Extract the [X, Y] coordinate from the center of the cell holding the provided text.  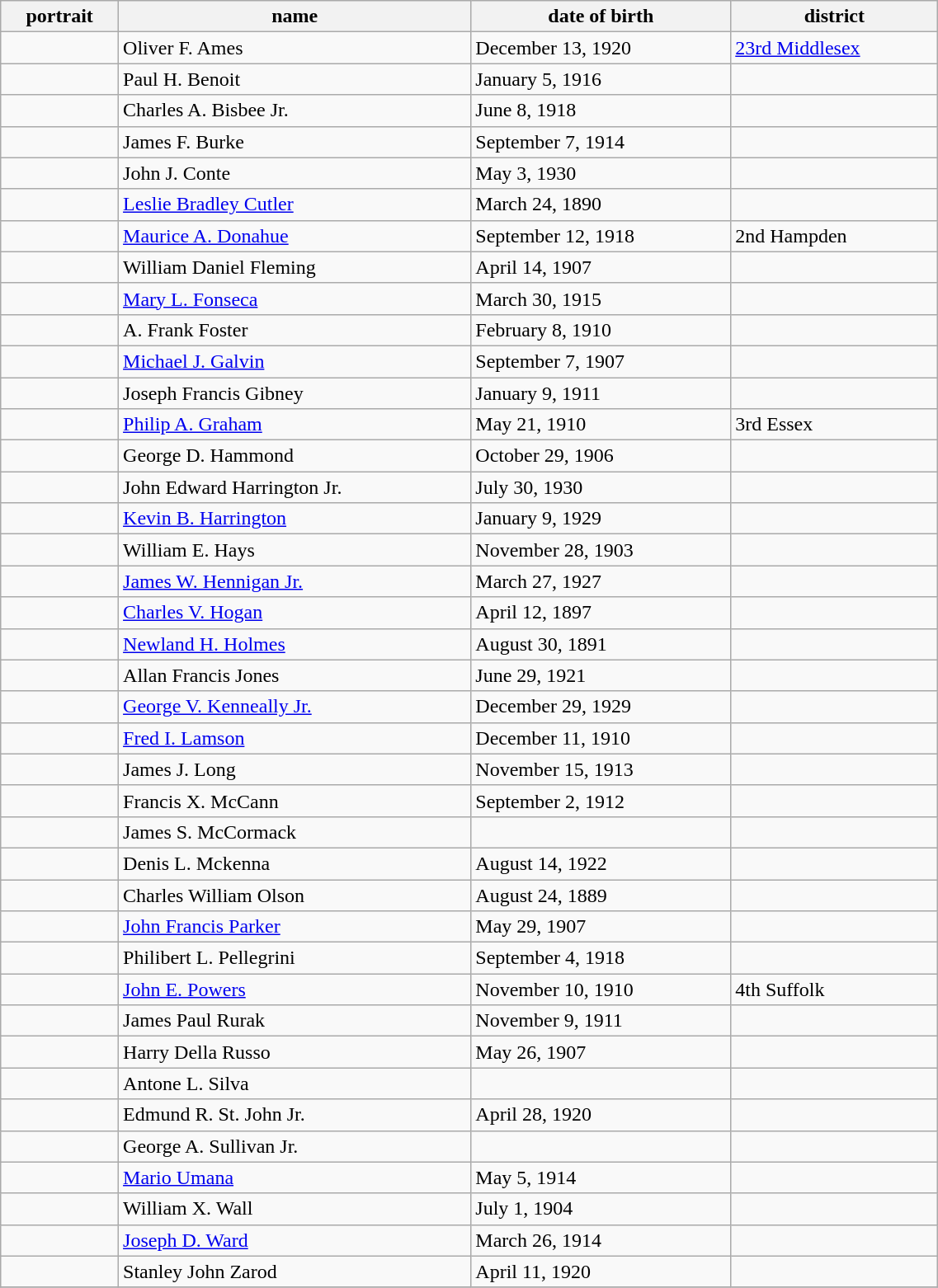
Mary L. Fonseca [295, 298]
James Paul Rurak [295, 1021]
July 30, 1930 [601, 487]
December 13, 1920 [601, 48]
Paul H. Benoit [295, 79]
portrait [59, 16]
March 27, 1927 [601, 581]
November 9, 1911 [601, 1021]
August 14, 1922 [601, 863]
January 9, 1929 [601, 519]
April 28, 1920 [601, 1115]
Mario Umana [295, 1178]
September 2, 1912 [601, 801]
May 3, 1930 [601, 173]
John J. Conte [295, 173]
John E. Powers [295, 990]
name [295, 16]
Edmund R. St. John Jr. [295, 1115]
Denis L. Mckenna [295, 863]
December 11, 1910 [601, 738]
September 7, 1907 [601, 361]
May 21, 1910 [601, 425]
Stanley John Zarod [295, 1272]
4th Suffolk [835, 990]
Oliver F. Ames [295, 48]
June 29, 1921 [601, 675]
April 14, 1907 [601, 267]
December 29, 1929 [601, 707]
August 30, 1891 [601, 644]
Francis X. McCann [295, 801]
Charles William Olson [295, 895]
Philibert L. Pellegrini [295, 958]
November 15, 1913 [601, 769]
May 29, 1907 [601, 927]
May 26, 1907 [601, 1052]
John Edward Harrington Jr. [295, 487]
William X. Wall [295, 1209]
George D. Hammond [295, 456]
Newland H. Holmes [295, 644]
James F. Burke [295, 142]
James W. Hennigan Jr. [295, 581]
April 12, 1897 [601, 613]
June 8, 1918 [601, 110]
January 9, 1911 [601, 393]
March 30, 1915 [601, 298]
Charles A. Bisbee Jr. [295, 110]
Antone L. Silva [295, 1084]
James J. Long [295, 769]
Joseph Francis Gibney [295, 393]
September 4, 1918 [601, 958]
Fred I. Lamson [295, 738]
October 29, 1906 [601, 456]
Joseph D. Ward [295, 1240]
A. Frank Foster [295, 330]
Philip A. Graham [295, 425]
James S. McCormack [295, 832]
2nd Hampden [835, 236]
Leslie Bradley Cutler [295, 204]
Kevin B. Harrington [295, 519]
March 26, 1914 [601, 1240]
23rd Middlesex [835, 48]
George V. Kenneally Jr. [295, 707]
September 12, 1918 [601, 236]
John Francis Parker [295, 927]
April 11, 1920 [601, 1272]
Allan Francis Jones [295, 675]
February 8, 1910 [601, 330]
November 28, 1903 [601, 550]
William Daniel Fleming [295, 267]
March 24, 1890 [601, 204]
date of birth [601, 16]
3rd Essex [835, 425]
July 1, 1904 [601, 1209]
September 7, 1914 [601, 142]
Charles V. Hogan [295, 613]
William E. Hays [295, 550]
Michael J. Galvin [295, 361]
George A. Sullivan Jr. [295, 1146]
August 24, 1889 [601, 895]
May 5, 1914 [601, 1178]
Maurice A. Donahue [295, 236]
Harry Della Russo [295, 1052]
district [835, 16]
November 10, 1910 [601, 990]
January 5, 1916 [601, 79]
